Capture the cell that displays the provided text and extract its (X, Y) central coordinate. 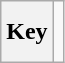
Key (27, 32)
